Search for the cell housing the specified text and yield its (X, Y) center coordinate. 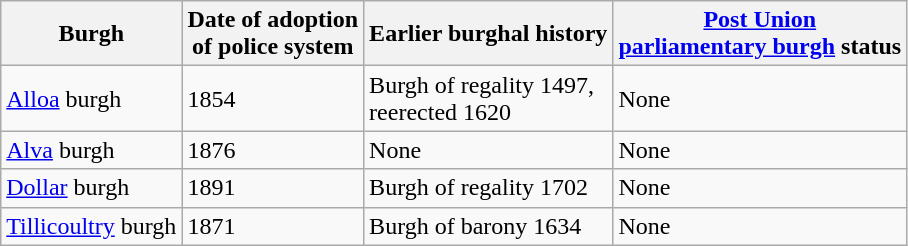
Dollar burgh (92, 188)
Earlier burghal history (488, 34)
1891 (273, 188)
1871 (273, 226)
Tillicoultry burgh (92, 226)
Burgh of regality 1497, reerected 1620 (488, 98)
Post Union parliamentary burgh status (760, 34)
Date of adoption of police system (273, 34)
1876 (273, 150)
Burgh of barony 1634 (488, 226)
Alva burgh (92, 150)
1854 (273, 98)
Burgh (92, 34)
Alloa burgh (92, 98)
Burgh of regality 1702 (488, 188)
